Scan for the cell matching the given text and deliver its [x, y] coordinate at center. 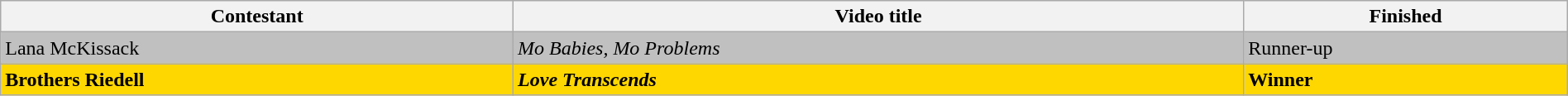
Love Transcends [878, 79]
Winner [1406, 79]
Video title [878, 17]
Runner-up [1406, 48]
Lana McKissack [257, 48]
Brothers Riedell [257, 79]
Finished [1406, 17]
Contestant [257, 17]
Mo Babies, Mo Problems [878, 48]
